Provide the (X, Y) coordinate of the cell's center where the given text is located.  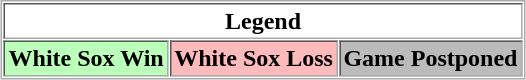
Game Postponed (430, 58)
White Sox Loss (254, 58)
White Sox Win (86, 58)
Legend (263, 21)
